Determine the (x, y) coordinate at the center of the cell enclosing the given text.  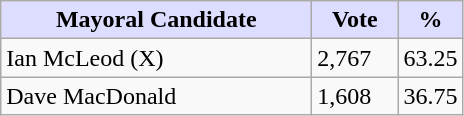
36.75 (430, 96)
% (430, 20)
2,767 (355, 58)
Mayoral Candidate (156, 20)
Dave MacDonald (156, 96)
Vote (355, 20)
Ian McLeod (X) (156, 58)
63.25 (430, 58)
1,608 (355, 96)
